From the cell containing the given text, extract its center point as (X, Y) coordinate. 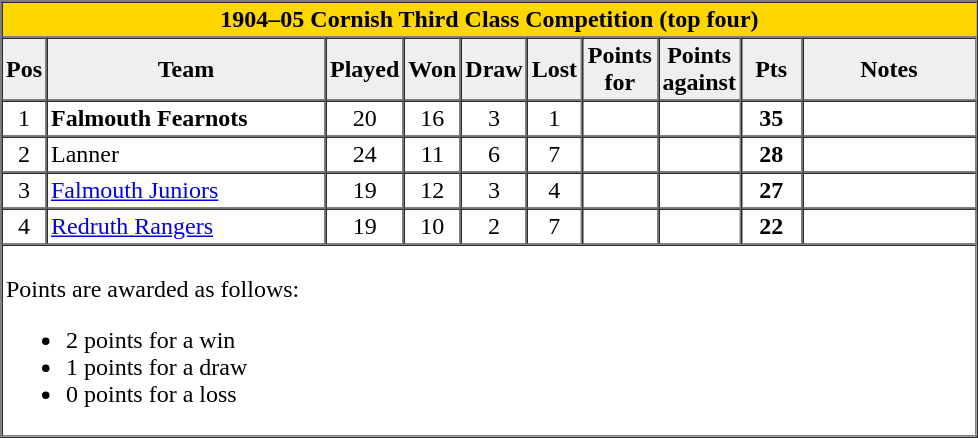
Played (365, 70)
1904–05 Cornish Third Class Competition (top four) (489, 20)
24 (365, 154)
Points are awarded as follows:2 points for a win1 points for a draw0 points for a loss (489, 340)
20 (365, 118)
12 (432, 190)
Redruth Rangers (186, 226)
11 (432, 154)
28 (771, 154)
27 (771, 190)
Lost (554, 70)
Falmouth Juniors (186, 190)
22 (771, 226)
6 (494, 154)
Won (432, 70)
Team (186, 70)
Draw (494, 70)
Pts (771, 70)
16 (432, 118)
Points against (699, 70)
35 (771, 118)
10 (432, 226)
Notes (889, 70)
Points for (620, 70)
Lanner (186, 154)
Pos (24, 70)
Falmouth Fearnots (186, 118)
